Find where the given text appears and provide that cell's center as (x, y) coordinate. 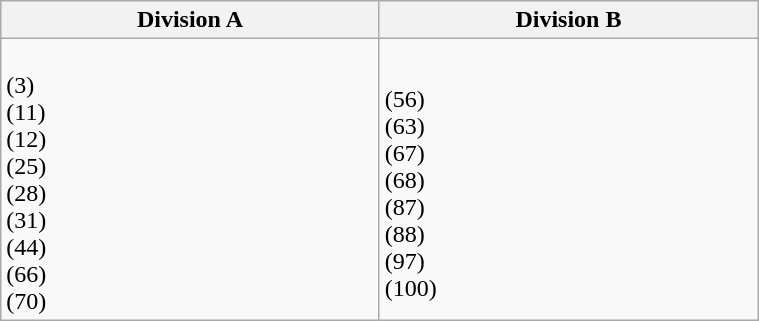
Division A (190, 20)
(56) (63) (67) (68) (87) (88) (97) (100) (568, 180)
Division B (568, 20)
(3) (11) (12) (25) (28) (31) (44) (66) (70) (190, 180)
